Provide the [x, y] coordinate of the cell's center where the given text is located.  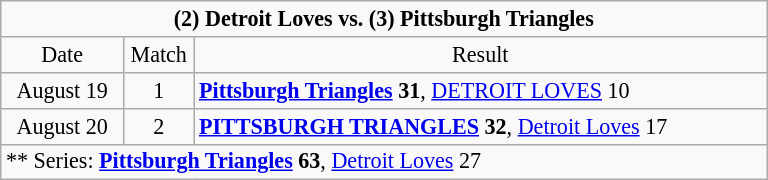
2 [159, 126]
August 20 [62, 126]
1 [159, 90]
(2) Detroit Loves vs. (3) Pittsburgh Triangles [384, 18]
PITTSBURGH TRIANGLES 32, Detroit Loves 17 [480, 126]
August 19 [62, 90]
Pittsburgh Triangles 31, DETROIT LOVES 10 [480, 90]
Match [159, 54]
** Series: Pittsburgh Triangles 63, Detroit Loves 27 [384, 162]
Date [62, 54]
Result [480, 54]
